Return the [x, y] coordinate for the center point of the cell that contains the specified text.  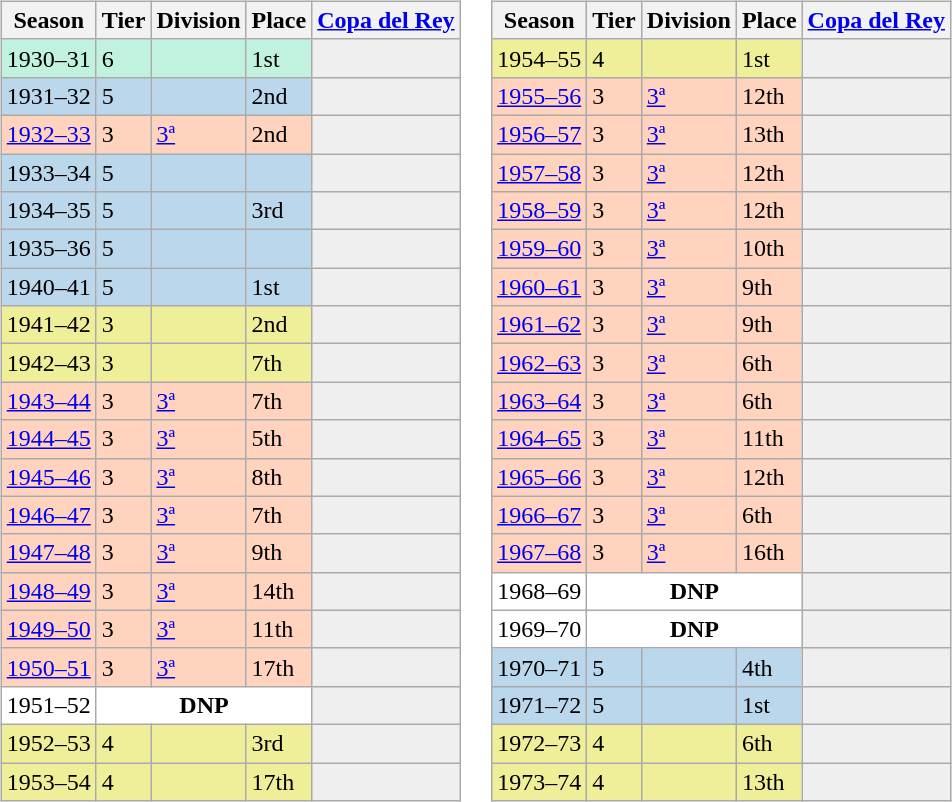
1971–72 [540, 705]
1943–44 [48, 401]
1958–59 [540, 211]
1951–52 [48, 705]
1952–53 [48, 743]
1959–60 [540, 249]
1964–65 [540, 439]
1970–71 [540, 667]
8th [279, 477]
1931–32 [48, 96]
1966–67 [540, 515]
5th [279, 439]
1957–58 [540, 173]
1963–64 [540, 401]
1965–66 [540, 477]
1969–70 [540, 629]
1930–31 [48, 58]
1956–57 [540, 134]
1932–33 [48, 134]
1940–41 [48, 287]
1934–35 [48, 211]
1941–42 [48, 325]
14th [279, 591]
1946–47 [48, 515]
10th [769, 249]
4th [769, 667]
1968–69 [540, 591]
1948–49 [48, 591]
1954–55 [540, 58]
1933–34 [48, 173]
1962–63 [540, 363]
1947–48 [48, 553]
1944–45 [48, 439]
1972–73 [540, 743]
1950–51 [48, 667]
1953–54 [48, 781]
1942–43 [48, 363]
1935–36 [48, 249]
1967–68 [540, 553]
1945–46 [48, 477]
1960–61 [540, 287]
1973–74 [540, 781]
1949–50 [48, 629]
1961–62 [540, 325]
6 [124, 58]
1955–56 [540, 96]
16th [769, 553]
